Detect which cell encompasses the target text, then output its [X, Y] center coordinate. 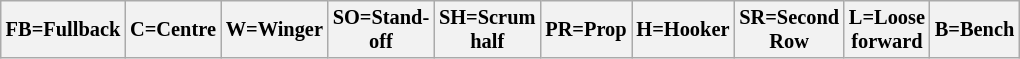
SO=Stand-off [381, 29]
SR=Second Row [789, 29]
PR=Prop [586, 29]
H=Hooker [684, 29]
C=Centre [173, 29]
FB=Fullback [63, 29]
B=Bench [974, 29]
L=Loose forward [887, 29]
W=Winger [274, 29]
SH=Scrum half [487, 29]
